Identify which cell holds the provided text, then report its (x, y) central coordinate. 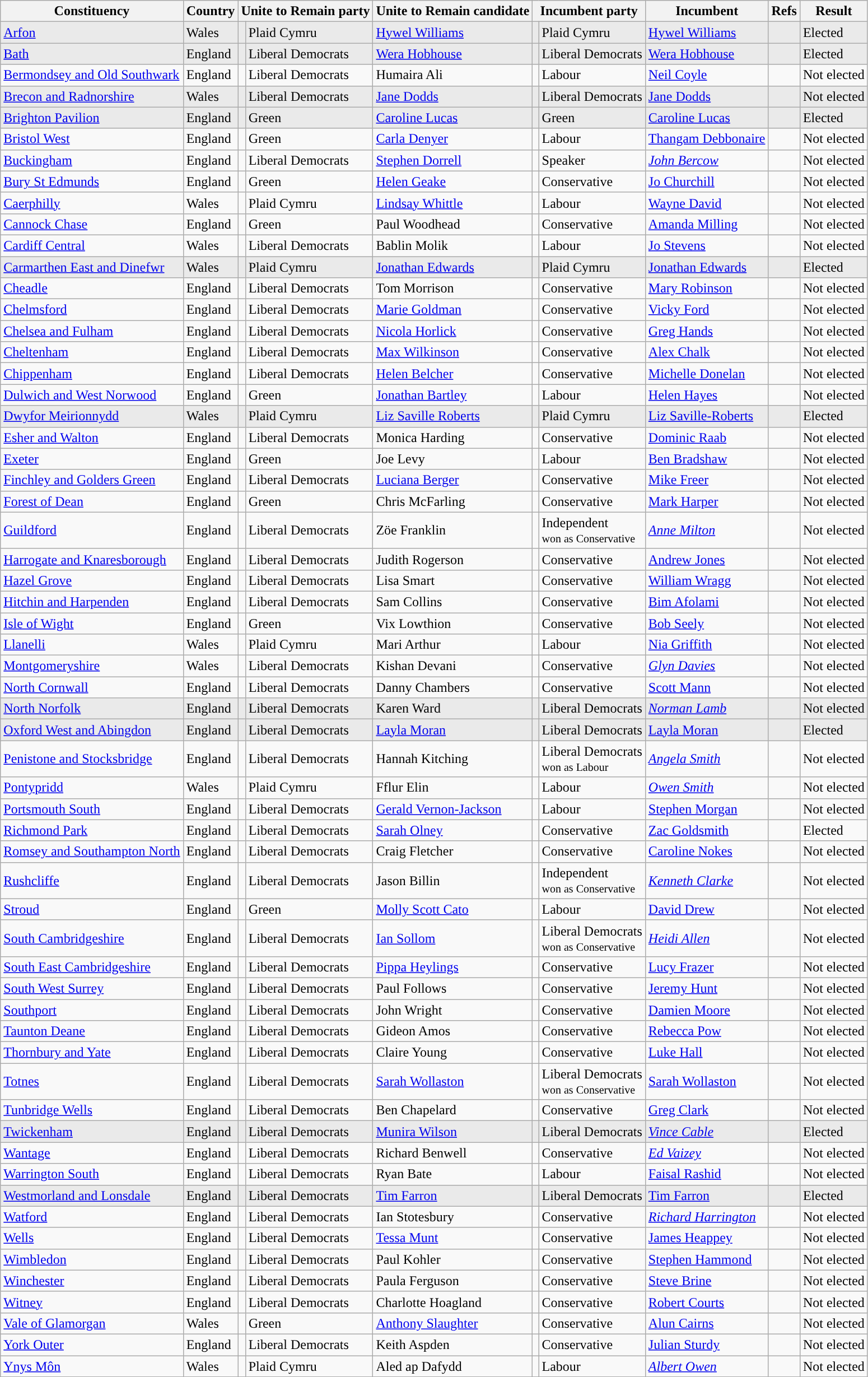
Nicola Horlick (452, 331)
James Heappey (707, 1238)
Paul Kohler (452, 1259)
Ian Sollom (452, 938)
Romsey and Southampton North (92, 852)
Fflur Elin (452, 788)
Marie Goldman (452, 310)
Chippenham (92, 374)
Bury St Edmunds (92, 182)
Buckingham (92, 160)
Lucy Frazer (707, 967)
North Norfolk (92, 709)
Ryan Bate (452, 1174)
Exeter (92, 459)
Mary Robinson (707, 289)
Unite to Remain party (306, 11)
Steve Brine (707, 1281)
Bath (92, 54)
Amanda Milling (707, 224)
Richmond Park (92, 830)
Bim Afolami (707, 602)
Kenneth Clarke (707, 881)
Cheltenham (92, 352)
Glyn Davies (707, 666)
Cardiff Central (92, 245)
Dulwich and West Norwood (92, 395)
Caroline Nokes (707, 852)
William Wragg (707, 580)
Paula Ferguson (452, 1281)
South West Surrey (92, 988)
Lisa Smart (452, 580)
Nia Griffith (707, 645)
North Cornwall (92, 687)
Richard Benwell (452, 1153)
Hitchin and Harpenden (92, 602)
Portsmouth South (92, 809)
Molly Scott Cato (452, 909)
Chelmsford (92, 310)
Finchley and Golders Green (92, 480)
Ed Vaizey (707, 1153)
Bob Seely (707, 624)
Munira Wilson (452, 1132)
Warrington South (92, 1174)
Joe Levy (452, 459)
Thornbury and Yate (92, 1053)
Independent won as Conservative (592, 530)
Bristol West (92, 139)
Carla Denyer (452, 139)
Montgomeryshire (92, 666)
Cannock Chase (92, 224)
Wimbledon (92, 1259)
Jo Churchill (707, 182)
Result (833, 11)
Esher and Walton (92, 438)
Faisal Rashid (707, 1174)
Craig Fletcher (452, 852)
Alun Cairns (707, 1323)
Dwyfor Meirionnydd (92, 416)
Thangam Debbonaire (707, 139)
Winchester (92, 1281)
Constituency (92, 11)
Chris McFarling (452, 501)
Julian Sturdy (707, 1345)
Sarah Olney (452, 830)
Jo Stevens (707, 245)
Mike Freer (707, 480)
Andrew Jones (707, 559)
Anne Milton (707, 530)
Penistone and Stocksbridge (92, 759)
Witney (92, 1302)
Damien Moore (707, 1010)
Oxford West and Abingdon (92, 730)
Alex Chalk (707, 352)
John Bercow (707, 160)
Charlotte Hoagland (452, 1302)
Norman Lamb (707, 709)
South East Cambridgeshire (92, 967)
Helen Geake (452, 182)
Scott Mann (707, 687)
Brecon and Radnorshire (92, 96)
Albert Owen (707, 1366)
Vicky Ford (707, 310)
Harrogate and Knaresborough (92, 559)
Llanelli (92, 645)
Gerald Vernon-Jackson (452, 809)
Helen Belcher (452, 374)
Heidi Allen (707, 938)
Richard Harrington (707, 1217)
Wayne David (707, 203)
Max Wilkinson (452, 352)
Arfon (92, 32)
Jeremy Hunt (707, 988)
Mari Arthur (452, 645)
Monica Harding (452, 438)
Liz Saville Roberts (452, 416)
Stephen Morgan (707, 809)
Liberal Democratswon as Labour (592, 759)
Guildford (92, 530)
Ben Bradshaw (707, 459)
Pippa Heylings (452, 967)
Speaker (592, 160)
Claire Young (452, 1053)
Caerphilly (92, 203)
Tunbridge Wells (92, 1110)
Rushcliffe (92, 881)
Mark Harper (707, 501)
Country (211, 11)
Pontypridd (92, 788)
Ben Chapelard (452, 1110)
Bablin Molik (452, 245)
Aled ap Dafydd (452, 1366)
Sam Collins (452, 602)
Vix Lowthion (452, 624)
Greg Clark (707, 1110)
John Wright (452, 1010)
Vince Cable (707, 1132)
Wells (92, 1238)
Wantage (92, 1153)
Isle of Wight (92, 624)
Kishan Devani (452, 666)
Ian Stotesbury (452, 1217)
Totnes (92, 1081)
Luke Hall (707, 1053)
Gideon Amos (452, 1031)
Owen Smith (707, 788)
Zöe Franklin (452, 530)
Zac Goldsmith (707, 830)
Unite to Remain candidate (452, 11)
Helen Hayes (707, 395)
Brighton Pavilion (92, 118)
Neil Coyle (707, 75)
Angela Smith (707, 759)
Anthony Slaughter (452, 1323)
Humaira Ali (452, 75)
Bermondsey and Old Southwark (92, 75)
Hannah Kitching (452, 759)
Stroud (92, 909)
Taunton Deane (92, 1031)
Jason Billin (452, 881)
Jonathan Bartley (452, 395)
Vale of Glamorgan (92, 1323)
Chelsea and Fulham (92, 331)
David Drew (707, 909)
Forest of Dean (92, 501)
Keith Aspden (452, 1345)
Tom Morrison (452, 289)
Michelle Donelan (707, 374)
Luciana Berger (452, 480)
Carmarthen East and Dinefwr (92, 267)
Twickenham (92, 1132)
Stephen Dorrell (452, 160)
Westmorland and Lonsdale (92, 1195)
Watford (92, 1217)
Hazel Grove (92, 580)
Rebecca Pow (707, 1031)
Tessa Munt (452, 1238)
Judith Rogerson (452, 559)
Refs (784, 11)
Paul Follows (452, 988)
Ynys Môn (92, 1366)
South Cambridgeshire (92, 938)
Paul Woodhead (452, 224)
Cheadle (92, 289)
Incumbent (707, 11)
Robert Courts (707, 1302)
Dominic Raab (707, 438)
York Outer (92, 1345)
Independentwon as Conservative (592, 881)
Stephen Hammond (707, 1259)
Lindsay Whittle (452, 203)
Incumbent party (589, 11)
Danny Chambers (452, 687)
Karen Ward (452, 709)
Southport (92, 1010)
Greg Hands (707, 331)
Liz Saville-Roberts (707, 416)
